Find where the given text appears and provide that cell's center as [x, y] coordinate. 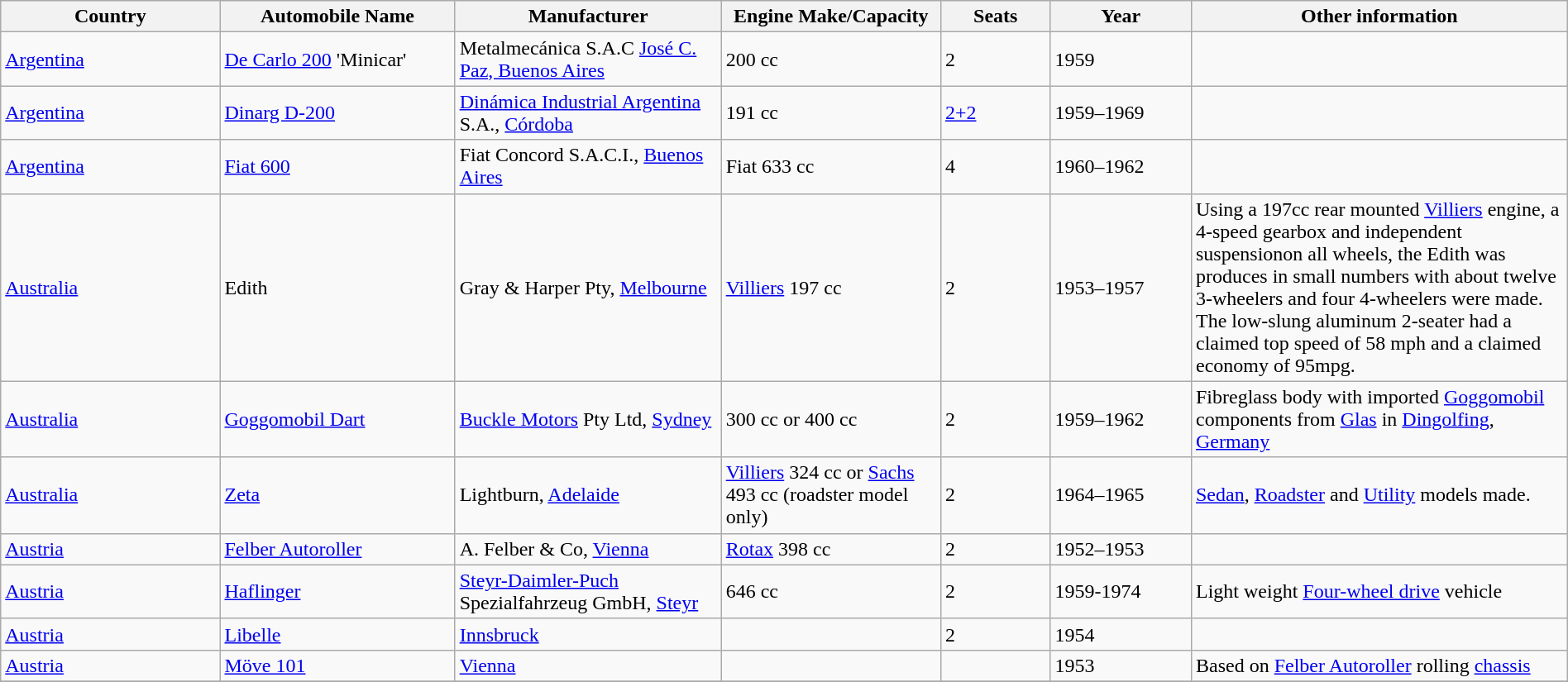
Fiat Concord S.A.C.I., Buenos Aires [588, 167]
Vienna [588, 665]
Based on Felber Autoroller rolling chassis [1379, 665]
2+2 [996, 112]
1960–1962 [1121, 167]
1959 [1121, 60]
Villiers 197 cc [830, 288]
1953–1957 [1121, 288]
Buckle Motors Pty Ltd, Sydney [588, 419]
Felber Autoroller [337, 549]
Gray & Harper Pty, Melbourne [588, 288]
1954 [1121, 634]
Steyr-Daimler-Puch Spezialfahrzeug GmbH, Steyr [588, 592]
646 cc [830, 592]
Libelle [337, 634]
Fibreglass body with imported Goggomobil components from Glas in Dingolfing, Germany [1379, 419]
Haflinger [337, 592]
Möve 101 [337, 665]
Manufacturer [588, 17]
Fiat 600 [337, 167]
Dinarg D-200 [337, 112]
1952–1953 [1121, 549]
A. Felber & Co, Vienna [588, 549]
191 cc [830, 112]
Goggomobil Dart [337, 419]
300 cc or 400 cc [830, 419]
Zeta [337, 495]
1964–1965 [1121, 495]
Dinámica Industrial Argentina S.A., Córdoba [588, 112]
Automobile Name [337, 17]
Sedan, Roadster and Utility models made. [1379, 495]
Country [111, 17]
Villiers 324 cc or Sachs 493 cc (roadster model only) [830, 495]
Light weight Four-wheel drive vehicle [1379, 592]
4 [996, 167]
Innsbruck [588, 634]
Seats [996, 17]
Other information [1379, 17]
De Carlo 200 'Minicar' [337, 60]
1959-1974 [1121, 592]
Year [1121, 17]
Engine Make/Capacity [830, 17]
Lightburn, Adelaide [588, 495]
Fiat 633 cc [830, 167]
1959–1962 [1121, 419]
Edith [337, 288]
200 cc [830, 60]
Rotax 398 cc [830, 549]
1953 [1121, 665]
1959–1969 [1121, 112]
Metalmecánica S.A.C José C. Paz, Buenos Aires [588, 60]
